Scan for the cell matching the given text and deliver its (X, Y) coordinate at center. 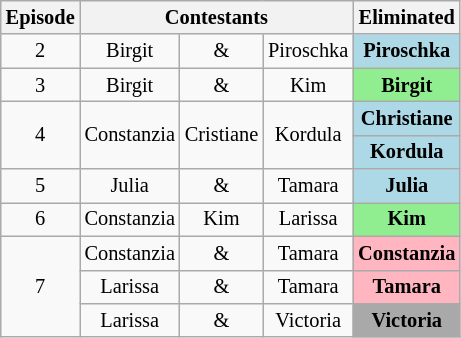
Episode (40, 17)
5 (40, 186)
2 (40, 51)
Cristiane (222, 134)
6 (40, 219)
Eliminated (406, 17)
Christiane (406, 118)
Contestants (217, 17)
4 (40, 134)
3 (40, 85)
7 (40, 286)
